Find where the given text appears and provide that cell's center as [X, Y] coordinate. 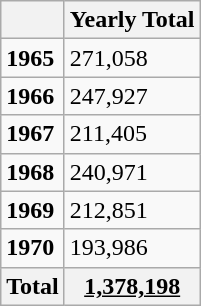
1970 [33, 248]
Total [33, 286]
1969 [33, 210]
Yearly Total [132, 20]
240,971 [132, 172]
1968 [33, 172]
193,986 [132, 248]
1,378,198 [132, 286]
1966 [33, 96]
211,405 [132, 134]
1965 [33, 58]
247,927 [132, 96]
212,851 [132, 210]
1967 [33, 134]
271,058 [132, 58]
